Search for the cell housing the specified text and yield its (X, Y) center coordinate. 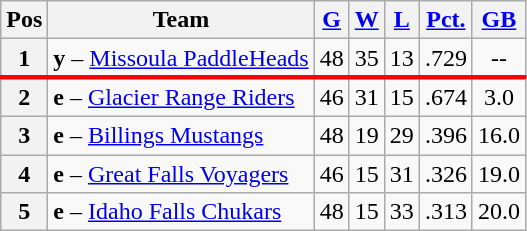
y – Missoula PaddleHeads (181, 58)
e – Idaho Falls Chukars (181, 212)
.313 (446, 212)
L (402, 20)
e – Glacier Range Riders (181, 97)
e – Great Falls Voyagers (181, 173)
13 (402, 58)
19.0 (498, 173)
G (332, 20)
19 (366, 135)
3 (24, 135)
e – Billings Mustangs (181, 135)
20.0 (498, 212)
.674 (446, 97)
29 (402, 135)
.326 (446, 173)
2 (24, 97)
16.0 (498, 135)
.729 (446, 58)
GB (498, 20)
5 (24, 212)
4 (24, 173)
W (366, 20)
Pct. (446, 20)
Pos (24, 20)
-- (498, 58)
Team (181, 20)
35 (366, 58)
1 (24, 58)
.396 (446, 135)
33 (402, 212)
3.0 (498, 97)
